Detect which cell encompasses the target text, then output its [X, Y] center coordinate. 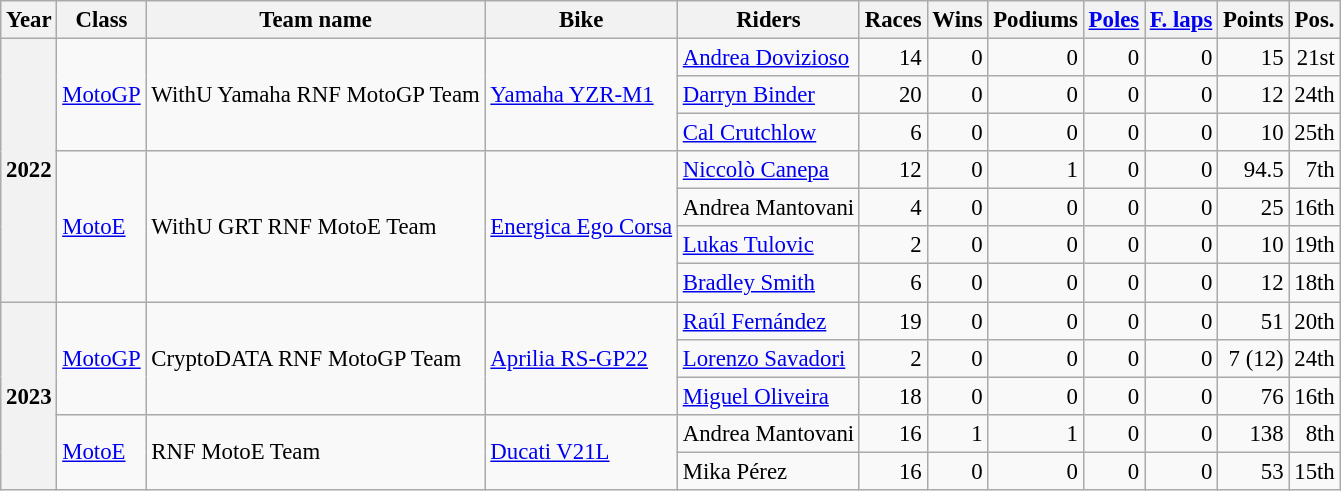
CryptoDATA RNF MotoGP Team [316, 358]
18th [1314, 283]
25th [1314, 133]
Points [1254, 20]
Bike [581, 20]
Darryn Binder [768, 95]
Niccolò Canepa [768, 170]
20th [1314, 321]
RNF MotoE Team [316, 452]
Podiums [1036, 20]
Miguel Oliveira [768, 396]
Andrea Dovizioso [768, 58]
19 [893, 321]
20 [893, 95]
Aprilia RS-GP22 [581, 358]
8th [1314, 433]
Team name [316, 20]
Yamaha YZR-M1 [581, 96]
7th [1314, 170]
Pos. [1314, 20]
2023 [29, 396]
Class [102, 20]
Cal Crutchlow [768, 133]
2022 [29, 170]
F. laps [1180, 20]
Mika Pérez [768, 471]
WithU Yamaha RNF MotoGP Team [316, 96]
94.5 [1254, 170]
138 [1254, 433]
7 (12) [1254, 358]
51 [1254, 321]
76 [1254, 396]
Races [893, 20]
Energica Ego Corsa [581, 226]
Bradley Smith [768, 283]
WithU GRT RNF MotoE Team [316, 226]
18 [893, 396]
15 [1254, 58]
Wins [958, 20]
14 [893, 58]
53 [1254, 471]
25 [1254, 208]
Poles [1114, 20]
4 [893, 208]
Year [29, 20]
15th [1314, 471]
Riders [768, 20]
21st [1314, 58]
Raúl Fernández [768, 321]
Lukas Tulovic [768, 245]
Ducati V21L [581, 452]
Lorenzo Savadori [768, 358]
19th [1314, 245]
